Identify which cell holds the provided text, then report its [x, y] central coordinate. 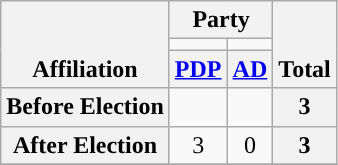
After Election [86, 145]
Before Election [86, 107]
PDP [198, 69]
Affiliation [86, 44]
0 [250, 145]
Total [305, 44]
AD [250, 69]
Party [220, 20]
